Return the (X, Y) coordinate for the center point of the cell that contains the specified text.  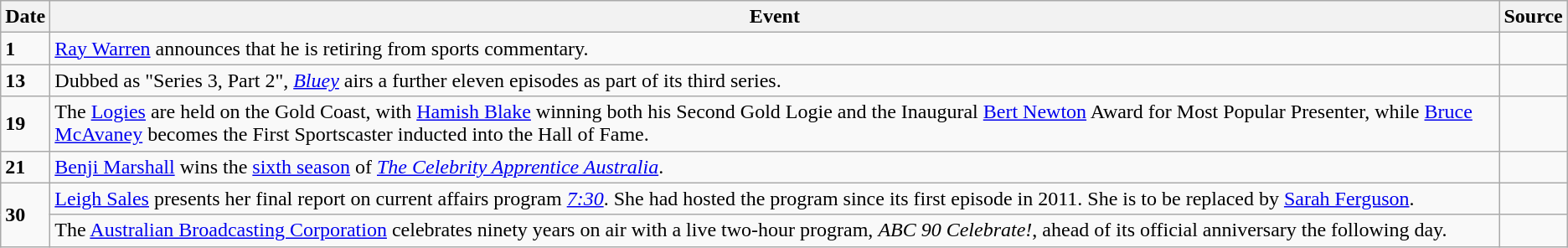
Date (25, 17)
Source (1533, 17)
30 (25, 214)
Benji Marshall wins the sixth season of The Celebrity Apprentice Australia. (775, 167)
Event (775, 17)
Ray Warren announces that he is retiring from sports commentary. (775, 49)
19 (25, 124)
21 (25, 167)
Dubbed as "Series 3, Part 2", Bluey airs a further eleven episodes as part of its third series. (775, 80)
1 (25, 49)
13 (25, 80)
